Scan for the cell matching the given text and deliver its [x, y] coordinate at center. 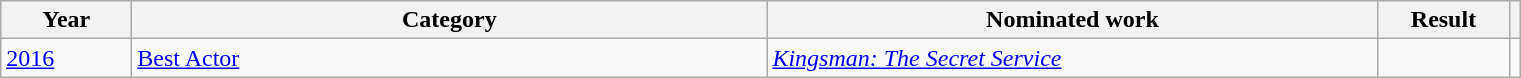
Best Actor [450, 58]
Result [1444, 20]
2016 [66, 58]
Category [450, 20]
Year [66, 20]
Kingsman: The Secret Service [1072, 58]
Nominated work [1072, 20]
